Return the [x, y] coordinate for the center point of the cell that contains the specified text.  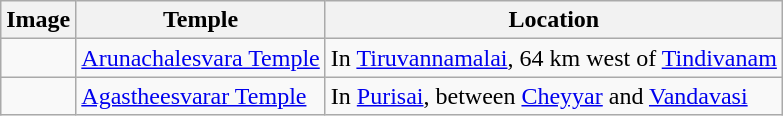
In Tiruvannamalai, 64 km west of Tindivanam [554, 58]
Agastheesvarar Temple [200, 96]
Temple [200, 20]
Image [38, 20]
Location [554, 20]
In Purisai, between Cheyyar and Vandavasi [554, 96]
Arunachalesvara Temple [200, 58]
